Locate the cell with the specified text and output its [X, Y] center coordinate. 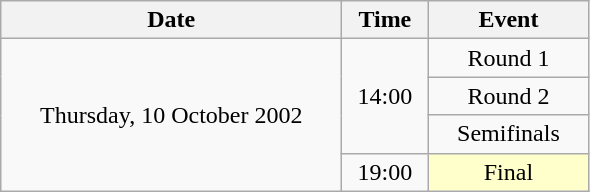
Final [508, 172]
19:00 [385, 172]
Round 1 [508, 58]
14:00 [385, 96]
Round 2 [508, 96]
Date [172, 20]
Thursday, 10 October 2002 [172, 115]
Event [508, 20]
Time [385, 20]
Semifinals [508, 134]
